Output the (x, y) coordinate of the center of the cell containing the given text.  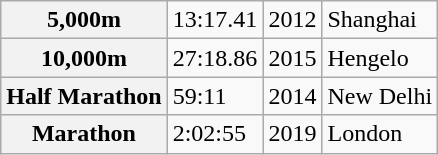
5,000m (84, 20)
2015 (292, 58)
59:11 (215, 96)
2019 (292, 134)
2014 (292, 96)
Marathon (84, 134)
13:17.41 (215, 20)
London (380, 134)
Half Marathon (84, 96)
Hengelo (380, 58)
2:02:55 (215, 134)
27:18.86 (215, 58)
2012 (292, 20)
New Delhi (380, 96)
Shanghai (380, 20)
10,000m (84, 58)
